From the cell containing the given text, extract its center point as (X, Y) coordinate. 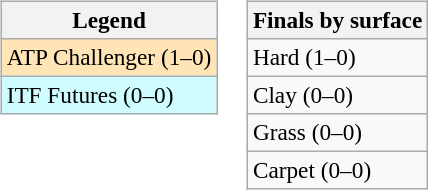
Hard (1–0) (337, 57)
Finals by surface (337, 20)
Carpet (0–0) (337, 171)
Clay (0–0) (337, 95)
ATP Challenger (1–0) (108, 57)
ITF Futures (0–0) (108, 95)
Legend (108, 20)
Grass (0–0) (337, 133)
